For the text-containing cell, return its midpoint in [X, Y] coordinate format. 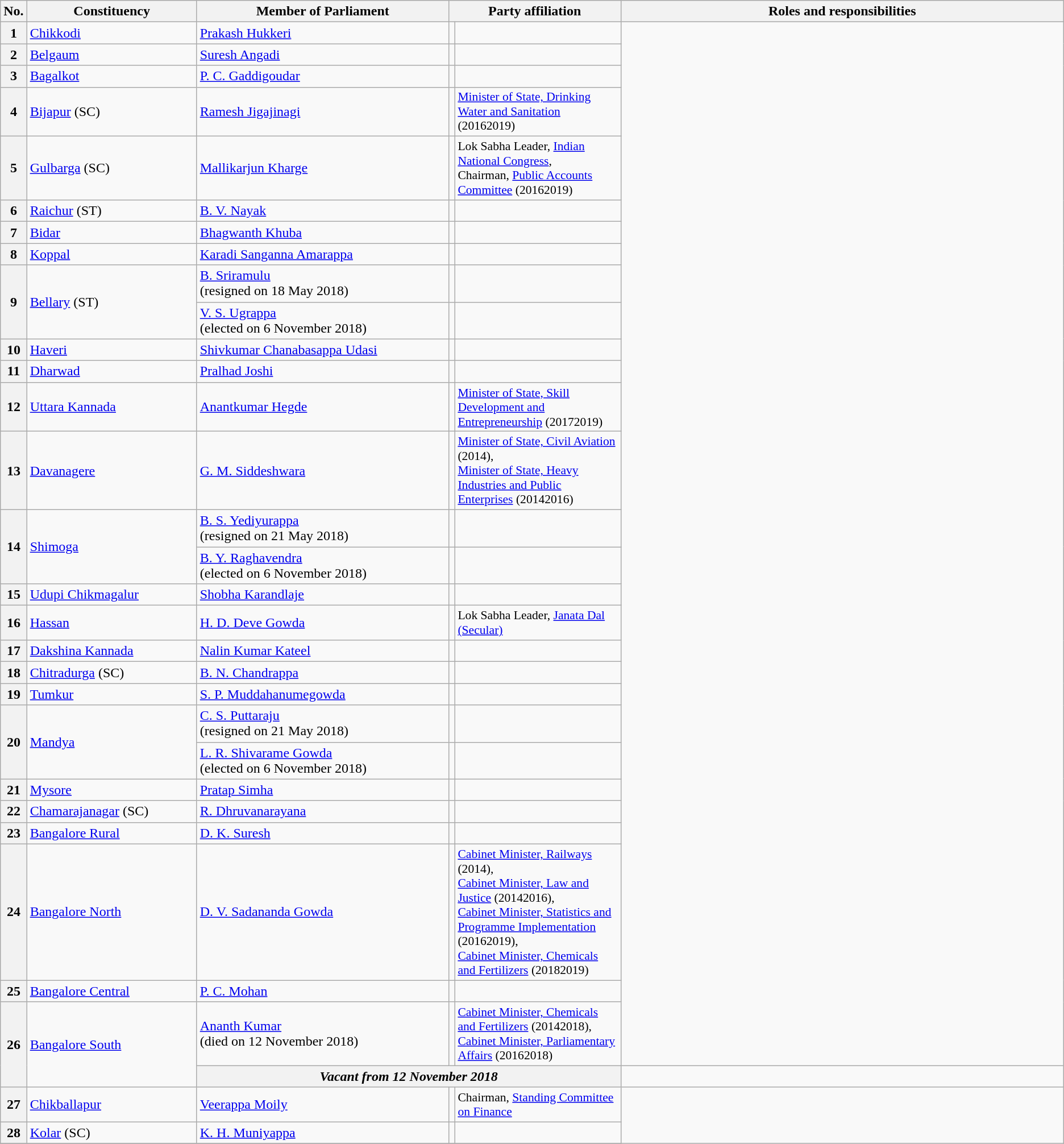
Chitradurga (SC) [111, 673]
Davanagere [111, 471]
B. V. Nayak [323, 211]
Nalin Kumar Kateel [323, 651]
No. [14, 11]
Cabinet Minister, Chemicals and Fertilizers (20142018),Cabinet Minister, Parliamentary Affairs (20162018) [538, 1034]
R. Dhruvanarayana [323, 811]
Dakshina Kannada [111, 651]
Minister of State, Skill Development and Entrepreneurship (20172019) [538, 407]
Uttara Kannada [111, 407]
6 [14, 211]
17 [14, 651]
Karadi Sanganna Amarappa [323, 254]
13 [14, 471]
P. C. Mohan [323, 991]
8 [14, 254]
V. S. Ugrappa(elected on 6 November 2018) [323, 321]
Chairman, Standing Committee on Finance [538, 1104]
B. Sriramulu(resigned on 18 May 2018) [323, 283]
Minister of State, Civil Aviation (2014),Minister of State, Heavy Industries and Public Enterprises (20142016) [538, 471]
B. Y. Raghavendra(elected on 6 November 2018) [323, 565]
Ramesh Jigajinagi [323, 111]
Pratap Simha [323, 790]
1 [14, 33]
Suresh Angadi [323, 55]
Koppal [111, 254]
Bagalkot [111, 76]
Bangalore South [111, 1044]
26 [14, 1044]
Vacant from 12 November 2018 [409, 1076]
23 [14, 833]
Anantkumar Hegde [323, 407]
D. V. Sadananda Gowda [323, 912]
18 [14, 673]
Bijapur (SC) [111, 111]
Shobha Karandlaje [323, 595]
L. R. Shivarame Gowda(elected on 6 November 2018) [323, 761]
Tumkur [111, 694]
Raichur (ST) [111, 211]
Lok Sabha Leader, Janata Dal (Secular) [538, 623]
Bellary (ST) [111, 302]
25 [14, 991]
15 [14, 595]
12 [14, 407]
Member of Parliament [323, 11]
Shivkumar Chanabasappa Udasi [323, 350]
2 [14, 55]
C. S. Puttaraju(resigned on 21 May 2018) [323, 723]
K. H. Muniyappa [323, 1133]
Ananth Kumar(died on 12 November 2018) [323, 1034]
22 [14, 811]
B. N. Chandrappa [323, 673]
Lok Sabha Leader, Indian National Congress,Chairman, Public Accounts Committee (20162019) [538, 168]
16 [14, 623]
Party affiliation [534, 11]
Gulbarga (SC) [111, 168]
Bangalore Rural [111, 833]
Haveri [111, 350]
Bangalore North [111, 912]
Mysore [111, 790]
19 [14, 694]
Roles and responsibilities [842, 11]
Mandya [111, 742]
Bidar [111, 233]
20 [14, 742]
5 [14, 168]
4 [14, 111]
Prakash Hukkeri [323, 33]
10 [14, 350]
Hassan [111, 623]
Shimoga [111, 546]
9 [14, 302]
Dharwad [111, 371]
Pralhad Joshi [323, 371]
P. C. Gaddigoudar [323, 76]
Kolar (SC) [111, 1133]
D. K. Suresh [323, 833]
Mallikarjun Kharge [323, 168]
11 [14, 371]
Constituency [111, 11]
7 [14, 233]
24 [14, 912]
Chikkodi [111, 33]
H. D. Deve Gowda [323, 623]
14 [14, 546]
Veerappa Moily [323, 1104]
27 [14, 1104]
Minister of State, Drinking Water and Sanitation (20162019) [538, 111]
B. S. Yediyurappa(resigned on 21 May 2018) [323, 528]
Chamarajanagar (SC) [111, 811]
S. P. Muddahanumegowda [323, 694]
Chikballapur [111, 1104]
3 [14, 76]
G. M. Siddeshwara [323, 471]
Udupi Chikmagalur [111, 595]
28 [14, 1133]
Bhagwanth Khuba [323, 233]
Belgaum [111, 55]
21 [14, 790]
Bangalore Central [111, 991]
